Locate the cell with the specified text and output its [x, y] center coordinate. 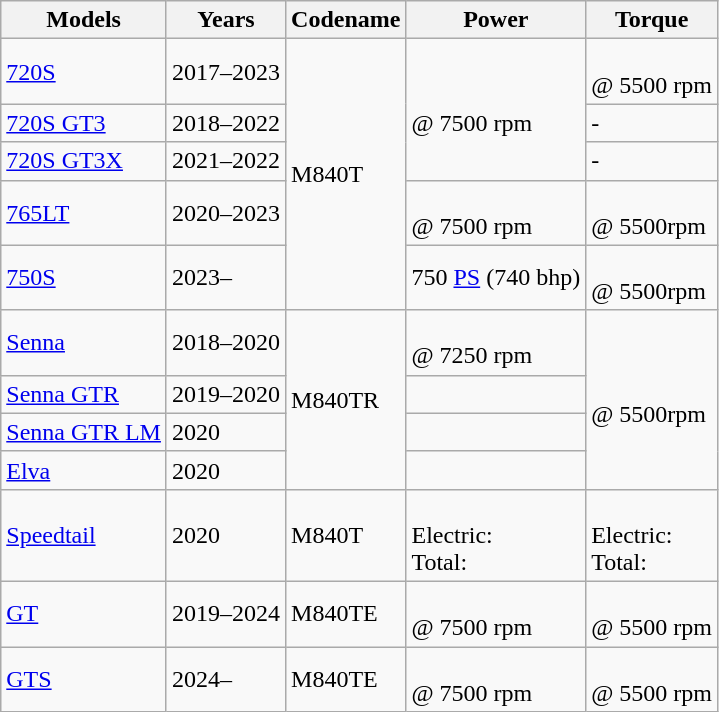
2023– [226, 278]
2019–2020 [226, 394]
2024– [226, 678]
M840TR [346, 400]
2018–2022 [226, 123]
Years [226, 20]
720S [84, 72]
2021–2022 [226, 161]
Codename [346, 20]
@ 7250 rpm [496, 342]
2019–2024 [226, 614]
GT [84, 614]
720S GT3X [84, 161]
GTS [84, 678]
720S GT3 [84, 123]
2018–2020 [226, 342]
Elva [84, 470]
2017–2023 [226, 72]
Senna GTR LM [84, 432]
Senna [84, 342]
765LT [84, 212]
Senna GTR [84, 394]
2020–2023 [226, 212]
Speedtail [84, 535]
Models [84, 20]
750S [84, 278]
750 PS (740 bhp) [496, 278]
Power [496, 20]
Torque [652, 20]
